Search for the cell housing the specified text and yield its (x, y) center coordinate. 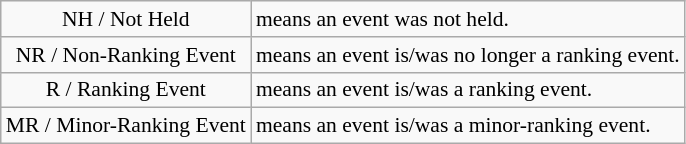
means an event was not held. (468, 19)
NR / Non-Ranking Event (126, 55)
means an event is/was no longer a ranking event. (468, 55)
means an event is/was a ranking event. (468, 90)
MR / Minor-Ranking Event (126, 126)
NH / Not Held (126, 19)
means an event is/was a minor-ranking event. (468, 126)
R / Ranking Event (126, 90)
